Search for the cell housing the specified text and yield its [X, Y] center coordinate. 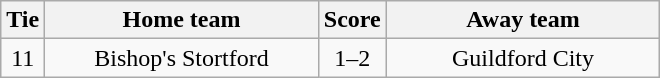
Guildford City [523, 58]
Bishop's Stortford [182, 58]
Home team [182, 20]
11 [23, 58]
Score [352, 20]
1–2 [352, 58]
Away team [523, 20]
Tie [23, 20]
